Determine the [x, y] coordinate at the center of the cell enclosing the given text.  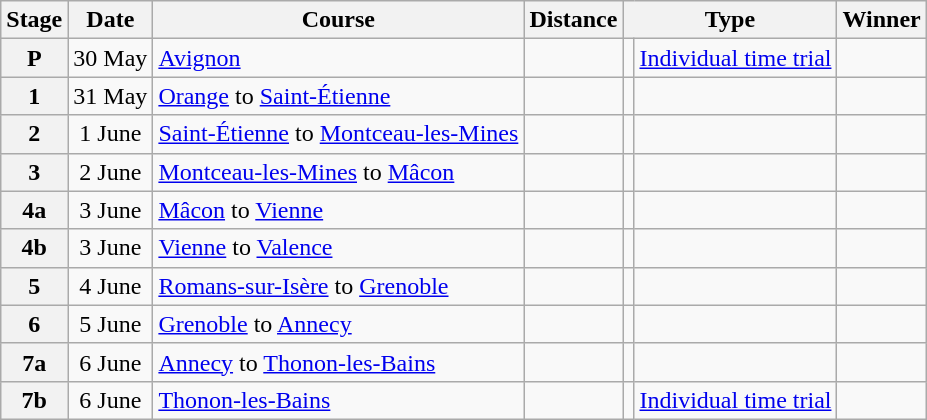
Date [110, 20]
Saint-Étienne to Montceau-les-Mines [338, 134]
4b [34, 248]
7a [34, 362]
7b [34, 400]
Stage [34, 20]
Vienne to Valence [338, 248]
Orange to Saint-Étienne [338, 96]
2 [34, 134]
4a [34, 210]
31 May [110, 96]
6 [34, 324]
5 June [110, 324]
30 May [110, 58]
P [34, 58]
Course [338, 20]
Mâcon to Vienne [338, 210]
Avignon [338, 58]
Type [730, 20]
Annecy to Thonon-les-Bains [338, 362]
1 June [110, 134]
Distance [574, 20]
1 [34, 96]
4 June [110, 286]
Winner [882, 20]
3 [34, 172]
Thonon-les-Bains [338, 400]
Montceau-les-Mines to Mâcon [338, 172]
Romans-sur-Isère to Grenoble [338, 286]
Grenoble to Annecy [338, 324]
2 June [110, 172]
5 [34, 286]
